Return the [x, y] coordinate for the center point of the cell that contains the specified text.  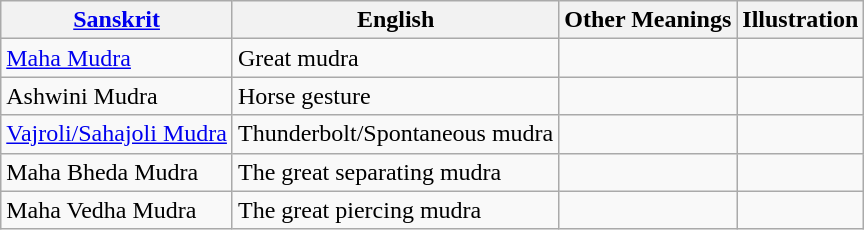
Other Meanings [648, 20]
Vajroli/Sahajoli Mudra [117, 134]
Ashwini Mudra [117, 96]
Sanskrit [117, 20]
Illustration [800, 20]
The great piercing mudra [395, 210]
Thunderbolt/Spontaneous mudra [395, 134]
English [395, 20]
Great mudra [395, 58]
Horse gesture [395, 96]
Maha Vedha Mudra [117, 210]
The great separating mudra [395, 172]
Maha Mudra [117, 58]
Maha Bheda Mudra [117, 172]
